For the text-containing cell, return its midpoint in [X, Y] coordinate format. 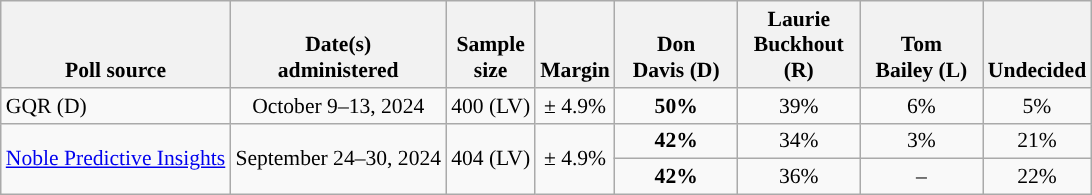
6% [922, 106]
GQR (D) [116, 106]
400 (LV) [490, 106]
Poll source [116, 44]
36% [798, 177]
Margin [575, 44]
Noble Predictive Insights [116, 158]
October 9–13, 2024 [338, 106]
Date(s)administered [338, 44]
DonDavis (D) [676, 44]
22% [1037, 177]
Samplesize [490, 44]
50% [676, 106]
September 24–30, 2024 [338, 158]
34% [798, 141]
– [922, 177]
LaurieBuckhout (R) [798, 44]
3% [922, 141]
Undecided [1037, 44]
39% [798, 106]
5% [1037, 106]
404 (LV) [490, 158]
TomBailey (L) [922, 44]
21% [1037, 141]
